Return the (X, Y) coordinate for the center point of the cell that contains the specified text.  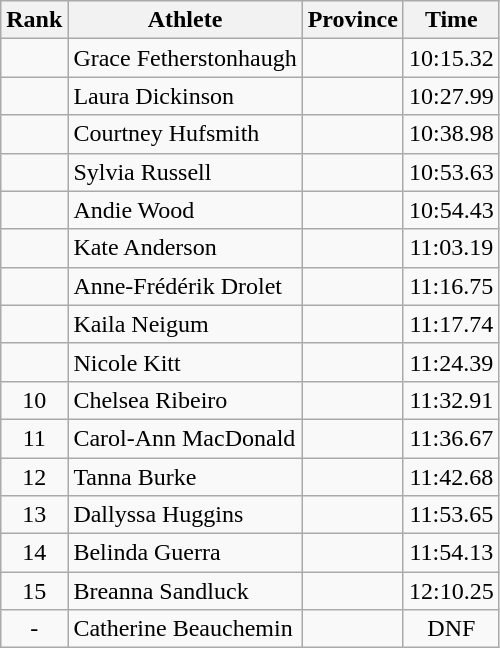
10:54.43 (451, 210)
11:24.39 (451, 362)
14 (34, 553)
11:32.91 (451, 400)
11:16.75 (451, 286)
Nicole Kitt (185, 362)
Tanna Burke (185, 477)
DNF (451, 629)
Laura Dickinson (185, 96)
Rank (34, 20)
Belinda Guerra (185, 553)
Time (451, 20)
Courtney Hufsmith (185, 134)
Athlete (185, 20)
11:53.65 (451, 515)
10:38.98 (451, 134)
Province (352, 20)
Breanna Sandluck (185, 591)
11 (34, 438)
- (34, 629)
Grace Fetherstonhaugh (185, 58)
15 (34, 591)
Chelsea Ribeiro (185, 400)
Kaila Neigum (185, 324)
Dallyssa Huggins (185, 515)
Andie Wood (185, 210)
Catherine Beauchemin (185, 629)
10:53.63 (451, 172)
13 (34, 515)
11:54.13 (451, 553)
10 (34, 400)
Sylvia Russell (185, 172)
10:15.32 (451, 58)
Anne-Frédérik Drolet (185, 286)
12:10.25 (451, 591)
Kate Anderson (185, 248)
11:17.74 (451, 324)
12 (34, 477)
11:03.19 (451, 248)
Carol-Ann MacDonald (185, 438)
11:36.67 (451, 438)
10:27.99 (451, 96)
11:42.68 (451, 477)
